Locate the cell with the specified text and output its [x, y] center coordinate. 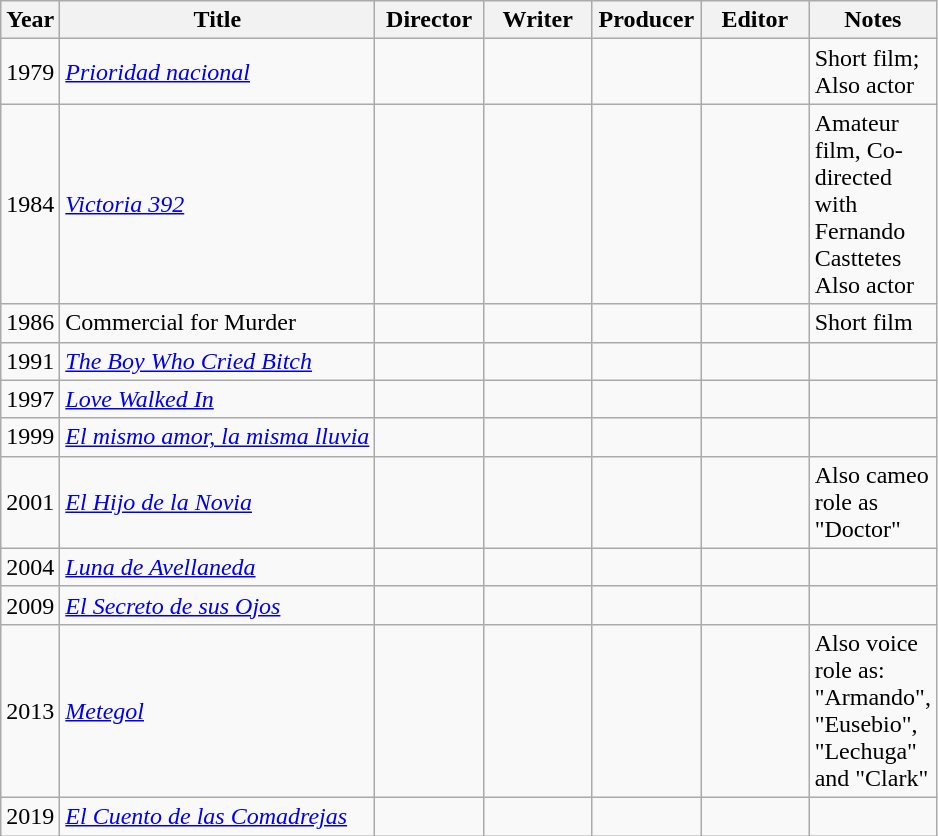
El Secreto de sus Ojos [218, 605]
1979 [30, 72]
Year [30, 20]
Prioridad nacional [218, 72]
1991 [30, 361]
Also cameo role as "Doctor" [872, 502]
Amateur film, Co-directed with Fernando CasttetesAlso actor [872, 204]
El Hijo de la Novia [218, 502]
Short film [872, 323]
Luna de Avellaneda [218, 567]
Short film; Also actor [872, 72]
Writer [538, 20]
1999 [30, 437]
Editor [756, 20]
Director [430, 20]
Producer [646, 20]
2013 [30, 710]
Also voice role as: "Armando", "Eusebio", "Lechuga" and "Clark" [872, 710]
El mismo amor, la misma lluvia [218, 437]
2004 [30, 567]
2009 [30, 605]
2001 [30, 502]
1984 [30, 204]
El Cuento de las Comadrejas [218, 816]
The Boy Who Cried Bitch [218, 361]
Victoria 392 [218, 204]
Title [218, 20]
1997 [30, 399]
Notes [872, 20]
Love Walked In [218, 399]
Metegol [218, 710]
2019 [30, 816]
Commercial for Murder [218, 323]
1986 [30, 323]
